Scan for the cell matching the given text and deliver its (x, y) coordinate at center. 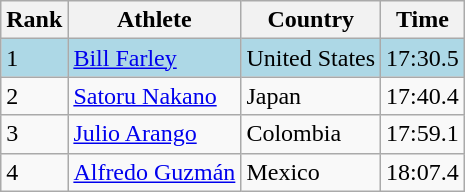
Alfredo Guzmán (154, 172)
United States (311, 58)
2 (34, 96)
3 (34, 134)
Athlete (154, 20)
Japan (311, 96)
1 (34, 58)
Rank (34, 20)
Satoru Nakano (154, 96)
Time (423, 20)
17:59.1 (423, 134)
17:30.5 (423, 58)
Bill Farley (154, 58)
18:07.4 (423, 172)
4 (34, 172)
17:40.4 (423, 96)
Colombia (311, 134)
Mexico (311, 172)
Julio Arango (154, 134)
Country (311, 20)
